Detect which cell encompasses the target text, then output its [X, Y] center coordinate. 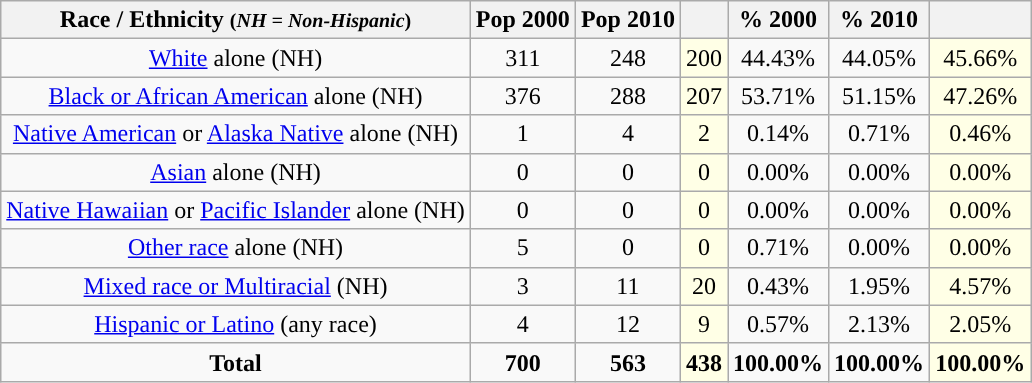
44.43% [778, 58]
700 [522, 362]
4.57% [980, 286]
Other race alone (NH) [236, 248]
0.14% [778, 134]
0.46% [980, 134]
% 2010 [880, 20]
563 [628, 362]
288 [628, 96]
White alone (NH) [236, 58]
207 [704, 96]
Native American or Alaska Native alone (NH) [236, 134]
9 [704, 324]
Race / Ethnicity (NH = Non-Hispanic) [236, 20]
Asian alone (NH) [236, 172]
Hispanic or Latino (any race) [236, 324]
0.57% [778, 324]
376 [522, 96]
47.26% [980, 96]
Pop 2000 [522, 20]
0.43% [778, 286]
53.71% [778, 96]
2 [704, 134]
1 [522, 134]
Black or African American alone (NH) [236, 96]
2.13% [880, 324]
12 [628, 324]
248 [628, 58]
2.05% [980, 324]
5 [522, 248]
% 2000 [778, 20]
44.05% [880, 58]
1.95% [880, 286]
11 [628, 286]
3 [522, 286]
20 [704, 286]
200 [704, 58]
Mixed race or Multiracial (NH) [236, 286]
311 [522, 58]
45.66% [980, 58]
Native Hawaiian or Pacific Islander alone (NH) [236, 210]
Total [236, 362]
438 [704, 362]
Pop 2010 [628, 20]
51.15% [880, 96]
